For the text-containing cell, return its midpoint in (X, Y) coordinate format. 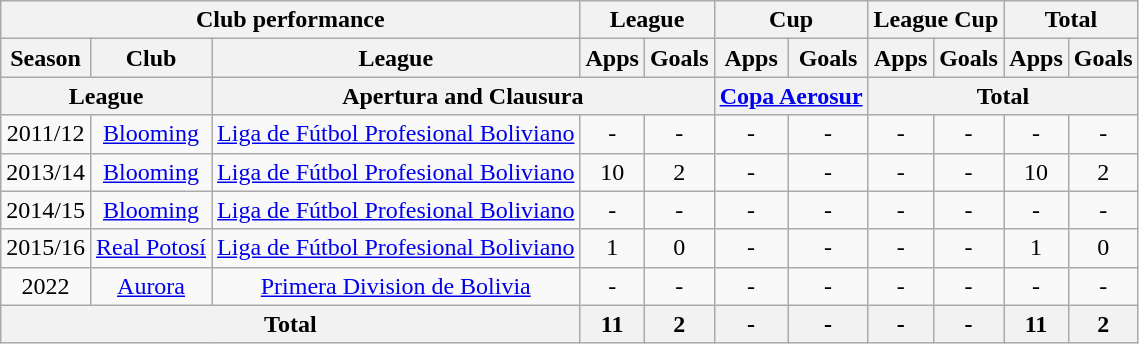
Real Potosí (150, 248)
2011/12 (46, 134)
Apertura and Clausura (464, 96)
League Cup (936, 20)
2013/14 (46, 172)
Aurora (150, 286)
Season (46, 58)
Primera Division de Bolivia (396, 286)
2022 (46, 286)
Club (150, 58)
2014/15 (46, 210)
Cup (791, 20)
2015/16 (46, 248)
Copa Aerosur (791, 96)
Club performance (290, 20)
